Locate the cell with the specified text and output its [x, y] center coordinate. 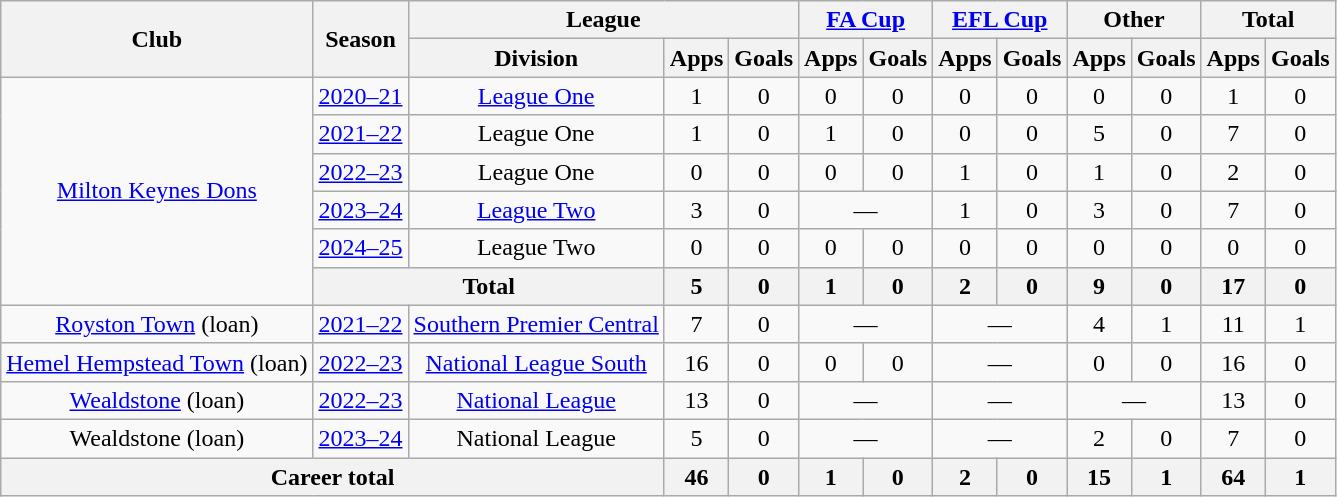
FA Cup [866, 20]
Club [157, 39]
Royston Town (loan) [157, 324]
Career total [333, 477]
EFL Cup [1000, 20]
Milton Keynes Dons [157, 191]
2024–25 [360, 248]
64 [1233, 477]
Other [1134, 20]
Season [360, 39]
46 [696, 477]
National League South [536, 362]
15 [1099, 477]
17 [1233, 286]
11 [1233, 324]
4 [1099, 324]
Division [536, 58]
Hemel Hempstead Town (loan) [157, 362]
Southern Premier Central [536, 324]
2020–21 [360, 96]
9 [1099, 286]
League [604, 20]
